For the text-containing cell, return its midpoint in [x, y] coordinate format. 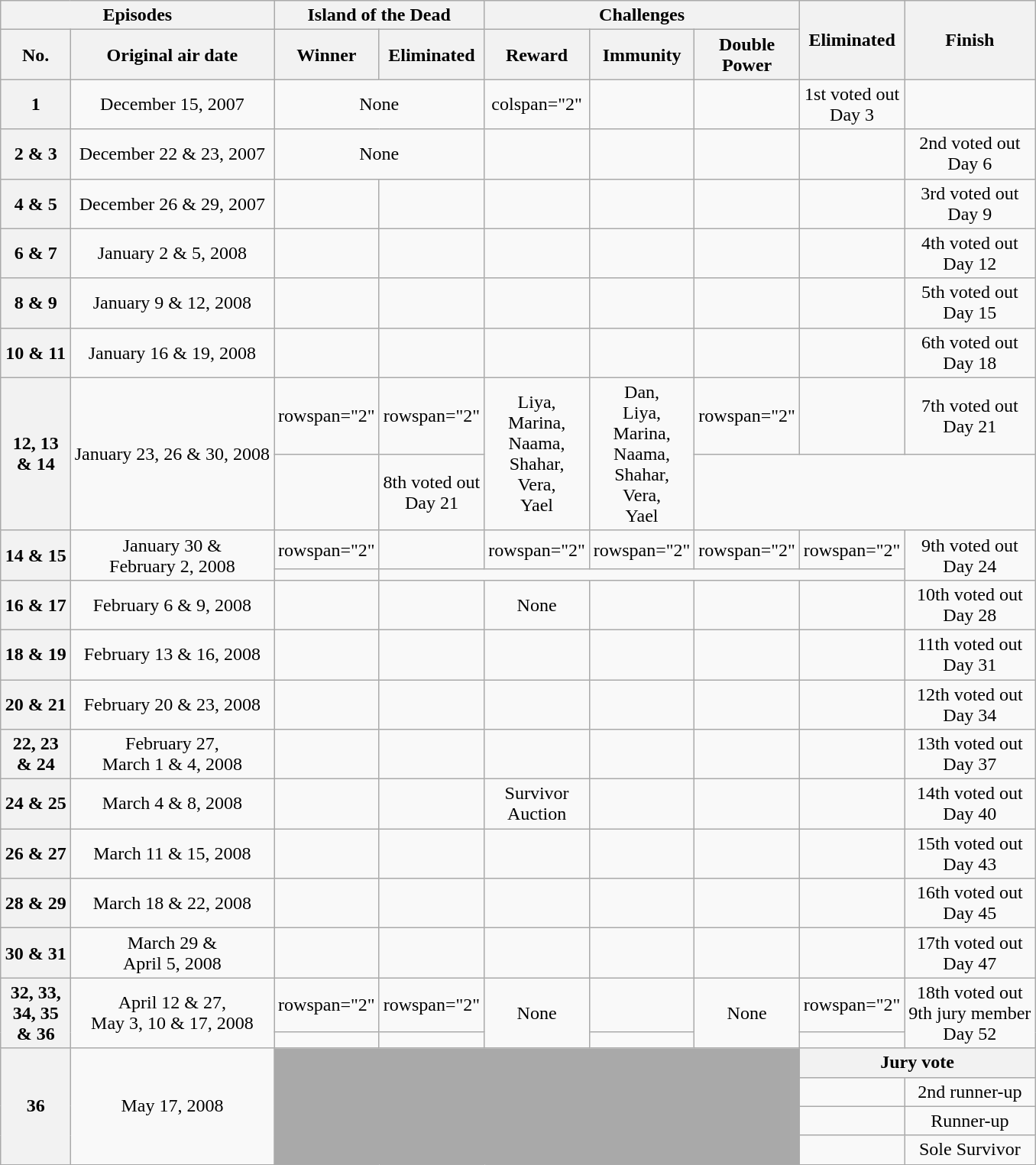
Liya,Marina,Naama,Shahar,Vera,Yael [537, 454]
2nd runner-up [970, 1092]
28 & 29 [35, 903]
Challenges [642, 15]
14 & 15 [35, 555]
1st voted outDay 3 [852, 104]
Finish [970, 40]
20 & 21 [35, 704]
2 & 3 [35, 154]
18th voted out9th jury memberDay 52 [970, 1013]
March 18 & 22, 2008 [172, 903]
14th voted outDay 40 [970, 804]
Episodes [138, 15]
February 27, March 1 & 4, 2008 [172, 755]
December 26 & 29, 2007 [172, 203]
4th voted outDay 12 [970, 254]
December 15, 2007 [172, 104]
4 & 5 [35, 203]
36 [35, 1106]
Sole Survivor [970, 1150]
9th voted outDay 24 [970, 555]
colspan="2" [537, 104]
Original air date [172, 55]
Dan,Liya,Marina,Naama,Shahar,Vera,Yael [642, 454]
March 11 & 15, 2008 [172, 854]
26 & 27 [35, 854]
Winner [327, 55]
30 & 31 [35, 953]
DoublePower [747, 55]
5th voted outDay 15 [970, 303]
March 4 & 8, 2008 [172, 804]
15th voted outDay 43 [970, 854]
24 & 25 [35, 804]
7th voted outDay 21 [970, 416]
1 [35, 104]
January 9 & 12, 2008 [172, 303]
11th voted outDay 31 [970, 654]
Immunity [642, 55]
8 & 9 [35, 303]
Runner-up [970, 1121]
February 6 & 9, 2008 [172, 605]
16th voted outDay 45 [970, 903]
February 13 & 16, 2008 [172, 654]
6th voted outDay 18 [970, 353]
8th voted outDay 21 [432, 492]
January 2 & 5, 2008 [172, 254]
March 29 & April 5, 2008 [172, 953]
12, 13 & 14 [35, 454]
February 20 & 23, 2008 [172, 704]
No. [35, 55]
April 12 & 27,May 3, 10 & 17, 2008 [172, 1013]
Reward [537, 55]
2nd voted outDay 6 [970, 154]
22, 23 & 24 [35, 755]
Island of the Dead [379, 15]
13th voted outDay 37 [970, 755]
January 16 & 19, 2008 [172, 353]
January 30 & February 2, 2008 [172, 555]
32, 33, 34, 35 & 36 [35, 1013]
16 & 17 [35, 605]
18 & 19 [35, 654]
3rd voted outDay 9 [970, 203]
17th voted outDay 47 [970, 953]
December 22 & 23, 2007 [172, 154]
6 & 7 [35, 254]
January 23, 26 & 30, 2008 [172, 454]
10th voted outDay 28 [970, 605]
12th voted outDay 34 [970, 704]
SurvivorAuction [537, 804]
May 17, 2008 [172, 1106]
Jury vote [917, 1063]
10 & 11 [35, 353]
